Identify which cell holds the provided text, then report its (X, Y) central coordinate. 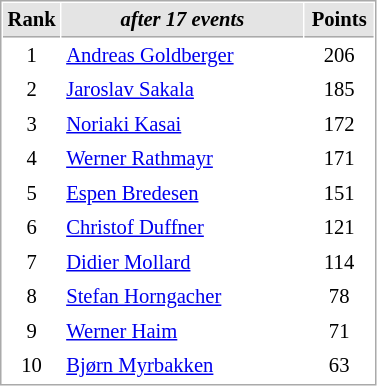
Stefan Horngacher (183, 296)
8 (32, 296)
121 (340, 228)
Noriaki Kasai (183, 124)
Jaroslav Sakala (183, 90)
78 (340, 296)
3 (32, 124)
Rank (32, 20)
10 (32, 366)
114 (340, 262)
7 (32, 262)
206 (340, 56)
Espen Bredesen (183, 194)
9 (32, 332)
185 (340, 90)
Bjørn Myrbakken (183, 366)
6 (32, 228)
1 (32, 56)
Points (340, 20)
5 (32, 194)
Andreas Goldberger (183, 56)
151 (340, 194)
Didier Mollard (183, 262)
Werner Haim (183, 332)
63 (340, 366)
172 (340, 124)
71 (340, 332)
Werner Rathmayr (183, 158)
4 (32, 158)
2 (32, 90)
Christof Duffner (183, 228)
171 (340, 158)
after 17 events (183, 20)
